Return [X, Y] of the center of cell containing provided text 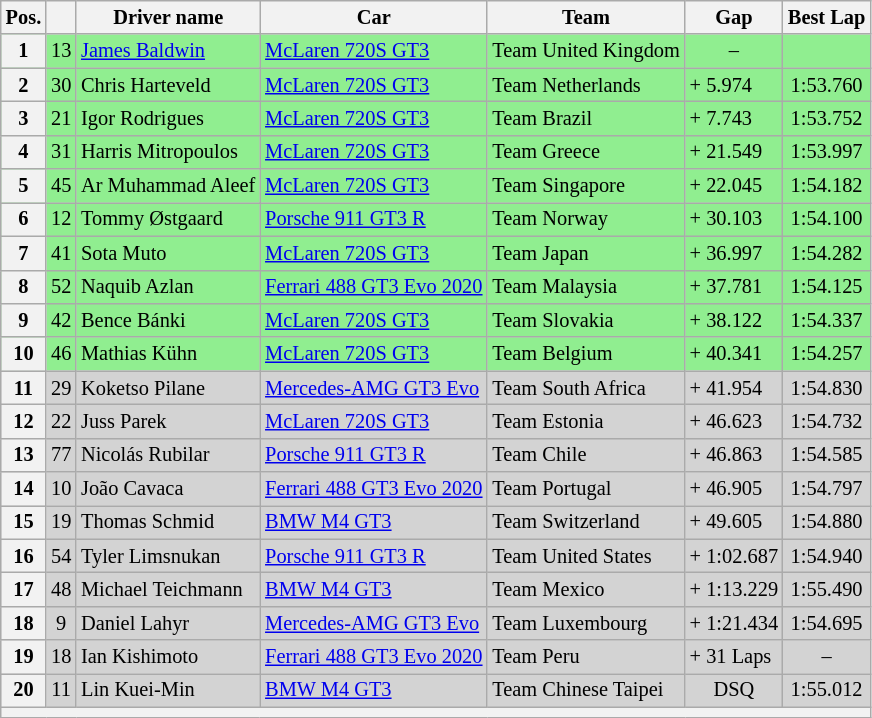
+ 46.623 [734, 421]
Nicolás Rubilar [168, 455]
42 [61, 320]
Bence Bánki [168, 320]
+ 31 Laps [734, 657]
João Cavaca [168, 489]
Driver name [168, 17]
16 [24, 556]
77 [61, 455]
21 [61, 118]
Team Japan [586, 253]
Lin Kuei-Min [168, 690]
+ 1:21.434 [734, 623]
Team Norway [586, 219]
1:54.182 [826, 186]
Daniel Lahyr [168, 623]
+ 36.997 [734, 253]
46 [61, 354]
8 [24, 287]
Team Portugal [586, 489]
Ar Muhammad Aleef [168, 186]
22 [61, 421]
1:54.257 [826, 354]
Team Greece [586, 152]
Team Slovakia [586, 320]
Team South Africa [586, 388]
48 [61, 589]
1:53.752 [826, 118]
Best Lap [826, 17]
Team Brazil [586, 118]
41 [61, 253]
+ 49.605 [734, 522]
Team Chinese Taipei [586, 690]
DSQ [734, 690]
52 [61, 287]
1:55.490 [826, 589]
17 [24, 589]
30 [61, 85]
+ 22.045 [734, 186]
Pos. [24, 17]
+ 1:13.229 [734, 589]
Ian Kishimoto [168, 657]
Igor Rodrigues [168, 118]
3 [24, 118]
+ 5.974 [734, 85]
Tommy Østgaard [168, 219]
1:54.830 [826, 388]
54 [61, 556]
Naquib Azlan [168, 287]
Team Switzerland [586, 522]
Tyler Limsnukan [168, 556]
Sota Muto [168, 253]
1:54.282 [826, 253]
7 [24, 253]
Thomas Schmid [168, 522]
+ 37.781 [734, 287]
1:54.940 [826, 556]
Mathias Kühn [168, 354]
1:54.732 [826, 421]
Team Mexico [586, 589]
+ 38.122 [734, 320]
+ 7.743 [734, 118]
Harris Mitropoulos [168, 152]
1:54.695 [826, 623]
14 [24, 489]
+ 46.905 [734, 489]
Juss Parek [168, 421]
1:55.012 [826, 690]
Team Estonia [586, 421]
+ 30.103 [734, 219]
Car [374, 17]
31 [61, 152]
Team Singapore [586, 186]
Team United Kingdom [586, 51]
Team Luxembourg [586, 623]
1:54.797 [826, 489]
Chris Harteveld [168, 85]
Koketso Pilane [168, 388]
Team [586, 17]
Michael Teichmann [168, 589]
1:54.100 [826, 219]
James Baldwin [168, 51]
Team Belgium [586, 354]
5 [24, 186]
1:53.760 [826, 85]
1:53.997 [826, 152]
Team Netherlands [586, 85]
4 [24, 152]
Gap [734, 17]
Team Chile [586, 455]
1:54.125 [826, 287]
1:54.880 [826, 522]
Team Peru [586, 657]
Team United States [586, 556]
1 [24, 51]
1:54.337 [826, 320]
45 [61, 186]
2 [24, 85]
20 [24, 690]
+ 21.549 [734, 152]
1:54.585 [826, 455]
29 [61, 388]
+ 46.863 [734, 455]
6 [24, 219]
+ 1:02.687 [734, 556]
+ 40.341 [734, 354]
Team Malaysia [586, 287]
+ 41.954 [734, 388]
15 [24, 522]
